Return (x, y) of the center of cell containing provided text 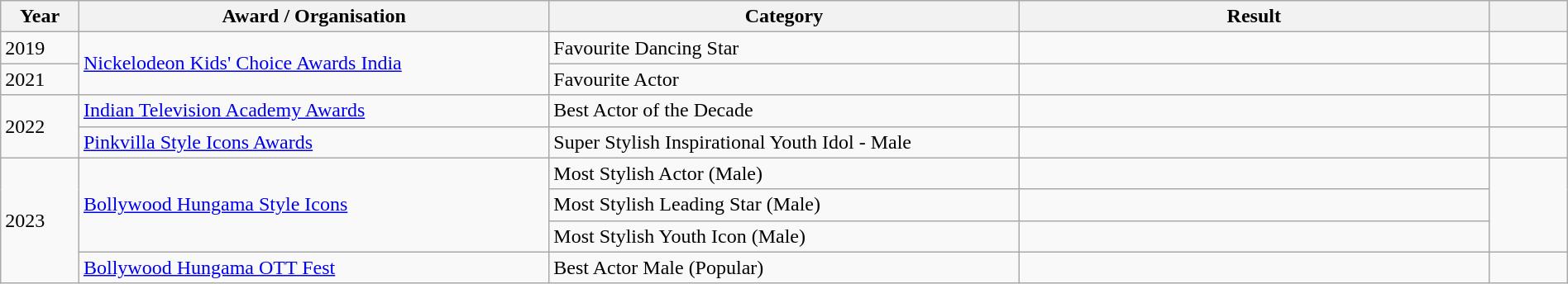
Indian Television Academy Awards (313, 111)
Bollywood Hungama OTT Fest (313, 267)
Pinkvilla Style Icons Awards (313, 142)
Best Actor of the Decade (784, 111)
Nickelodeon Kids' Choice Awards India (313, 64)
Award / Organisation (313, 17)
Favourite Dancing Star (784, 48)
Super Stylish Inspirational Youth Idol - Male (784, 142)
Favourite Actor (784, 79)
Category (784, 17)
Most Stylish Actor (Male) (784, 173)
2019 (40, 48)
Best Actor Male (Popular) (784, 267)
2022 (40, 126)
2023 (40, 220)
Result (1254, 17)
Bollywood Hungama Style Icons (313, 205)
Year (40, 17)
2021 (40, 79)
Most Stylish Leading Star (Male) (784, 205)
Most Stylish Youth Icon (Male) (784, 236)
